Scan for the cell matching the given text and deliver its [x, y] coordinate at center. 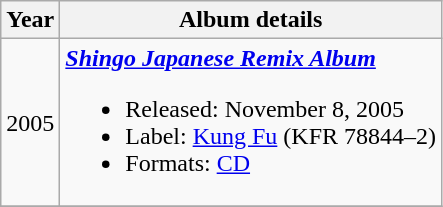
Shingo Japanese Remix AlbumReleased: November 8, 2005Label: Kung Fu (KFR 78844–2)Formats: CD [251, 122]
Year [30, 20]
2005 [30, 122]
Album details [251, 20]
